From the cell containing the given text, extract its center point as (x, y) coordinate. 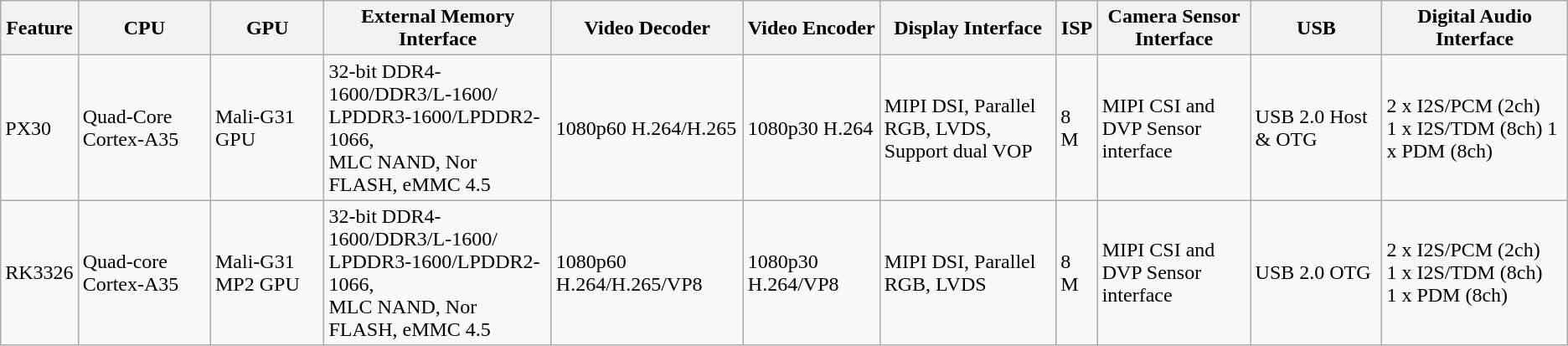
1080p60 H.264/H.265 (647, 127)
2 x I2S/PCM (2ch)1 x I2S/TDM (8ch)1 x PDM (8ch) (1474, 273)
GPU (266, 28)
Quad-Core Cortex-A35 (144, 127)
Mali-G31 GPU (266, 127)
RK3326 (39, 273)
Quad-core Cortex-A35 (144, 273)
1080p30 H.264 (811, 127)
2 x I2S/PCM (2ch)1 x I2S/TDM (8ch) 1 x PDM (8ch) (1474, 127)
1080p60 H.264/H.265/VP8 (647, 273)
Video Decoder (647, 28)
USB 2.0 OTG (1317, 273)
Camera Sensor Interface (1174, 28)
CPU (144, 28)
Mali-G31 MP2 GPU (266, 273)
1080p30 H.264/VP8 (811, 273)
MIPI DSI, Parallel RGB, LVDS,Support dual VOP (968, 127)
Video Encoder (811, 28)
USB 2.0 Host & OTG (1317, 127)
Feature (39, 28)
External Memory Interface (437, 28)
MIPI DSI, Parallel RGB, LVDS (968, 273)
Digital Audio Interface (1474, 28)
ISP (1077, 28)
PX30 (39, 127)
USB (1317, 28)
Display Interface (968, 28)
